Extract the (x, y) coordinate from the center of the cell holding the provided text.  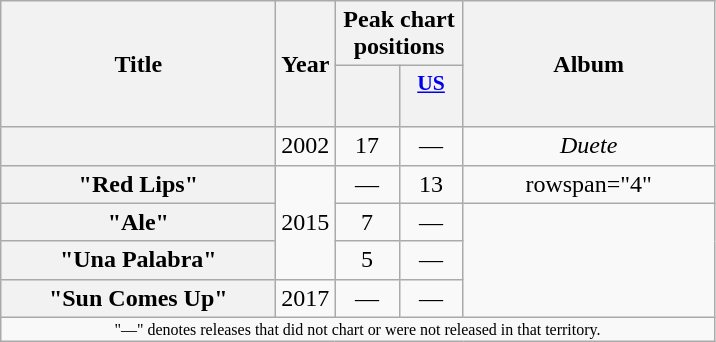
rowspan="4" (588, 184)
2015 (306, 222)
Peak chart positions (399, 34)
Album (588, 64)
"Una Palabra" (138, 260)
Title (138, 64)
13 (431, 184)
17 (367, 146)
US (431, 96)
Duete (588, 146)
"Sun Comes Up" (138, 298)
"—" denotes releases that did not chart or were not released in that territory. (358, 329)
"Ale" (138, 222)
7 (367, 222)
2017 (306, 298)
2002 (306, 146)
"Red Lips" (138, 184)
5 (367, 260)
Year (306, 64)
